For the text-containing cell, return its midpoint in [x, y] coordinate format. 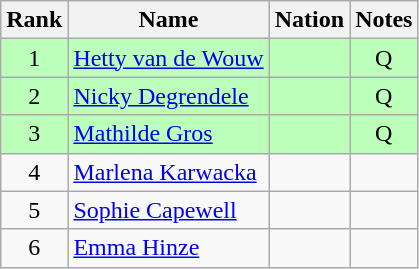
Name [168, 20]
5 [34, 210]
3 [34, 134]
Rank [34, 20]
6 [34, 248]
Mathilde Gros [168, 134]
Sophie Capewell [168, 210]
Hetty van de Wouw [168, 58]
Notes [384, 20]
Nation [309, 20]
2 [34, 96]
Nicky Degrendele [168, 96]
4 [34, 172]
Emma Hinze [168, 248]
Marlena Karwacka [168, 172]
1 [34, 58]
